Return [X, Y] of the center of cell containing provided text 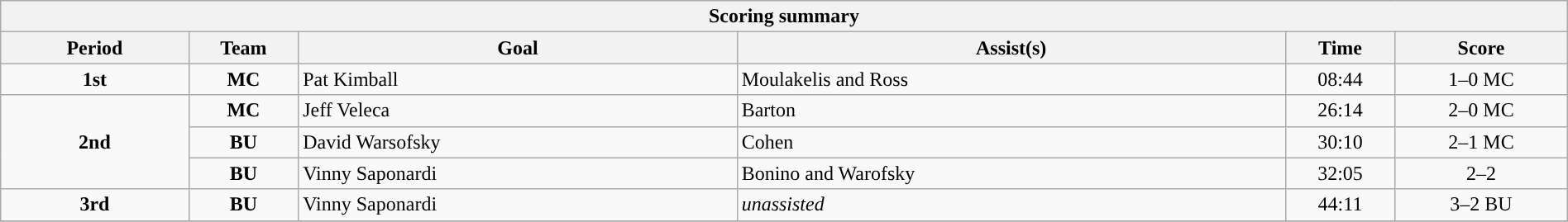
Assist(s) [1011, 48]
1–0 MC [1481, 79]
44:11 [1340, 205]
Period [94, 48]
David Warsofsky [518, 142]
2–0 MC [1481, 111]
unassisted [1011, 205]
Score [1481, 48]
1st [94, 79]
32:05 [1340, 173]
Bonino and Warofsky [1011, 173]
2–1 MC [1481, 142]
Barton [1011, 111]
Goal [518, 48]
Pat Kimball [518, 79]
30:10 [1340, 142]
2–2 [1481, 173]
Moulakelis and Ross [1011, 79]
3–2 BU [1481, 205]
Jeff Veleca [518, 111]
08:44 [1340, 79]
Time [1340, 48]
26:14 [1340, 111]
2nd [94, 142]
Cohen [1011, 142]
Team [243, 48]
3rd [94, 205]
Scoring summary [784, 17]
